Provide the (X, Y) coordinate of the cell's center where the given text is located.  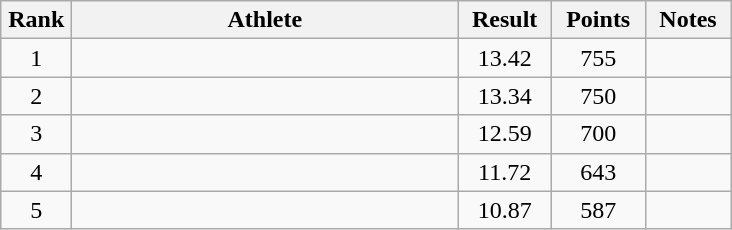
Notes (688, 20)
3 (36, 134)
750 (598, 96)
11.72 (505, 172)
Rank (36, 20)
Athlete (265, 20)
1 (36, 58)
10.87 (505, 210)
Result (505, 20)
Points (598, 20)
4 (36, 172)
2 (36, 96)
700 (598, 134)
13.34 (505, 96)
13.42 (505, 58)
587 (598, 210)
643 (598, 172)
12.59 (505, 134)
755 (598, 58)
5 (36, 210)
